Extract the (x, y) coordinate from the center of the cell holding the provided text.  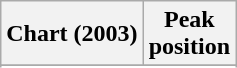
Peakposition (189, 34)
Chart (2003) (72, 34)
